Extract the [X, Y] coordinate from the center of the cell holding the provided text.  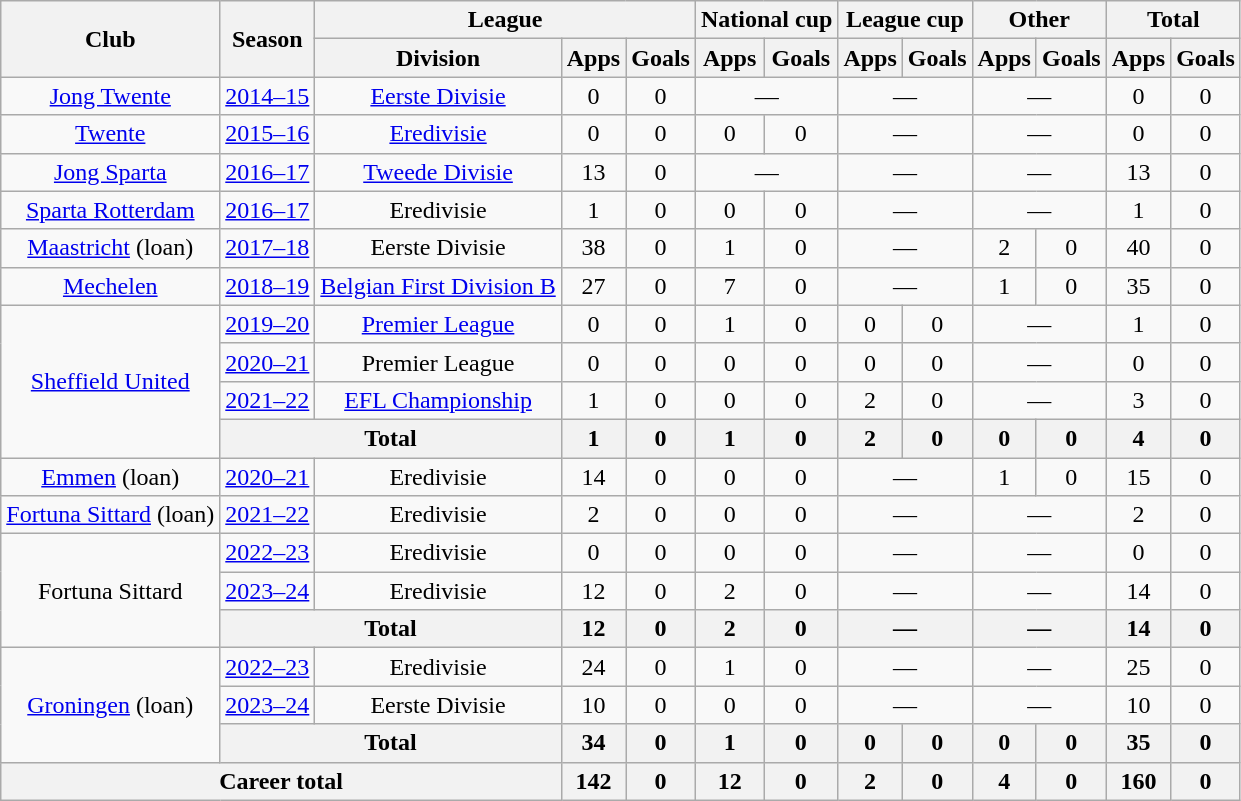
Jong Sparta [110, 172]
Fortuna Sittard [110, 591]
League [506, 20]
Season [268, 39]
3 [1138, 400]
2015–16 [268, 134]
142 [593, 781]
Other [1039, 20]
Emmen (loan) [110, 477]
34 [593, 743]
2014–15 [268, 96]
2018–19 [268, 286]
38 [593, 248]
Division [438, 58]
Tweede Divisie [438, 172]
National cup [766, 20]
Twente [110, 134]
2017–18 [268, 248]
40 [1138, 248]
160 [1138, 781]
Jong Twente [110, 96]
15 [1138, 477]
25 [1138, 667]
2019–20 [268, 324]
Club [110, 39]
EFL Championship [438, 400]
Mechelen [110, 286]
Sparta Rotterdam [110, 210]
24 [593, 667]
7 [729, 286]
Sheffield United [110, 381]
Fortuna Sittard (loan) [110, 515]
Groningen (loan) [110, 705]
League cup [905, 20]
Belgian First Division B [438, 286]
27 [593, 286]
Maastricht (loan) [110, 248]
Career total [282, 781]
